Capture the cell that displays the provided text and extract its (X, Y) central coordinate. 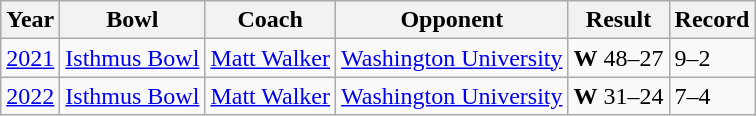
9–2 (712, 58)
Year (30, 20)
Result (618, 20)
2021 (30, 58)
7–4 (712, 96)
2022 (30, 96)
Coach (270, 20)
Bowl (132, 20)
Opponent (452, 20)
W 31–24 (618, 96)
W 48–27 (618, 58)
Record (712, 20)
